From the cell containing the given text, extract its center point as [x, y] coordinate. 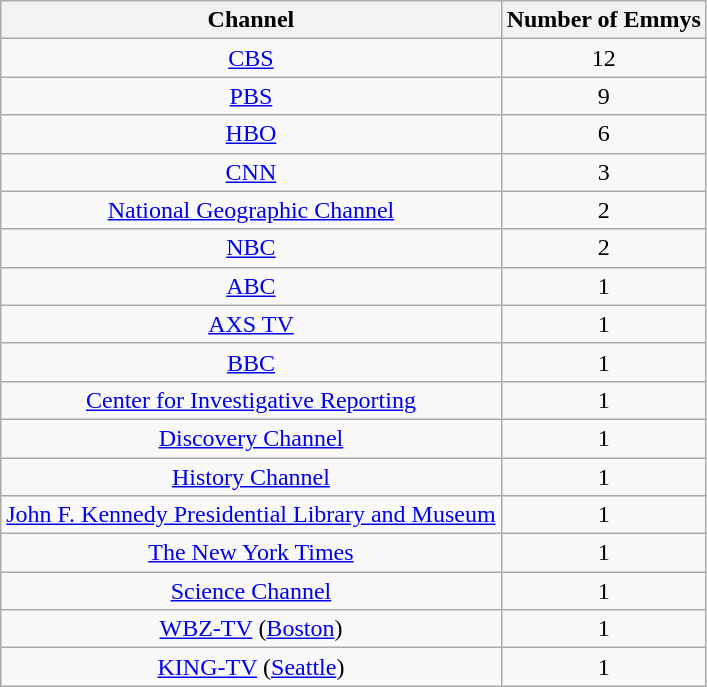
KING-TV (Seattle) [251, 667]
6 [604, 134]
CBS [251, 58]
The New York Times [251, 553]
BBC [251, 362]
AXS TV [251, 324]
Center for Investigative Reporting [251, 400]
CNN [251, 172]
9 [604, 96]
NBC [251, 248]
ABC [251, 286]
Discovery Channel [251, 438]
John F. Kennedy Presidential Library and Museum [251, 515]
3 [604, 172]
12 [604, 58]
Science Channel [251, 591]
Channel [251, 20]
History Channel [251, 477]
HBO [251, 134]
National Geographic Channel [251, 210]
PBS [251, 96]
Number of Emmys [604, 20]
WBZ-TV (Boston) [251, 629]
